Return the [x, y] coordinate for the center point of the cell that contains the specified text.  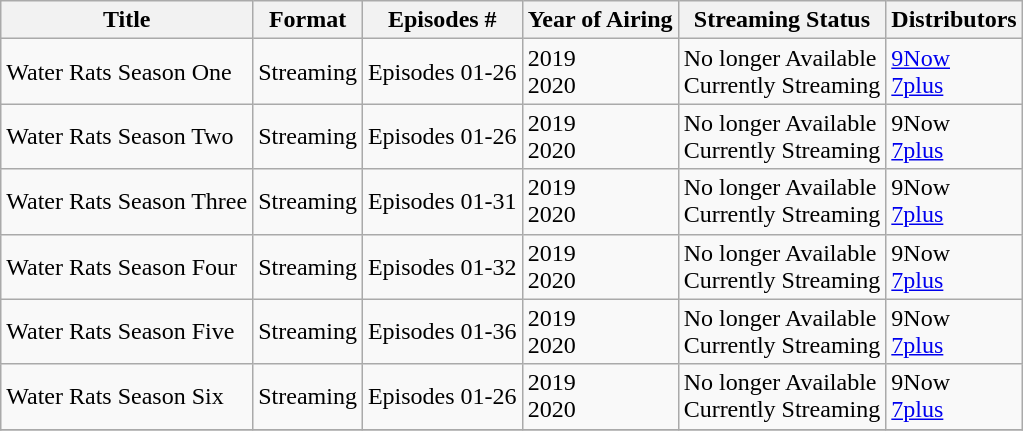
Episodes 01-32 [442, 266]
Title [127, 20]
Water Rats Season Five [127, 332]
Format [308, 20]
Year of Airing [600, 20]
Water Rats Season Four [127, 266]
Streaming Status [782, 20]
Water Rats Season Six [127, 396]
Episodes 01-31 [442, 202]
Water Rats Season One [127, 72]
Distributors [954, 20]
Water Rats Season Three [127, 202]
Episodes # [442, 20]
Water Rats Season Two [127, 136]
Episodes 01-36 [442, 332]
